Extract the [x, y] coordinate from the center of the cell holding the provided text.  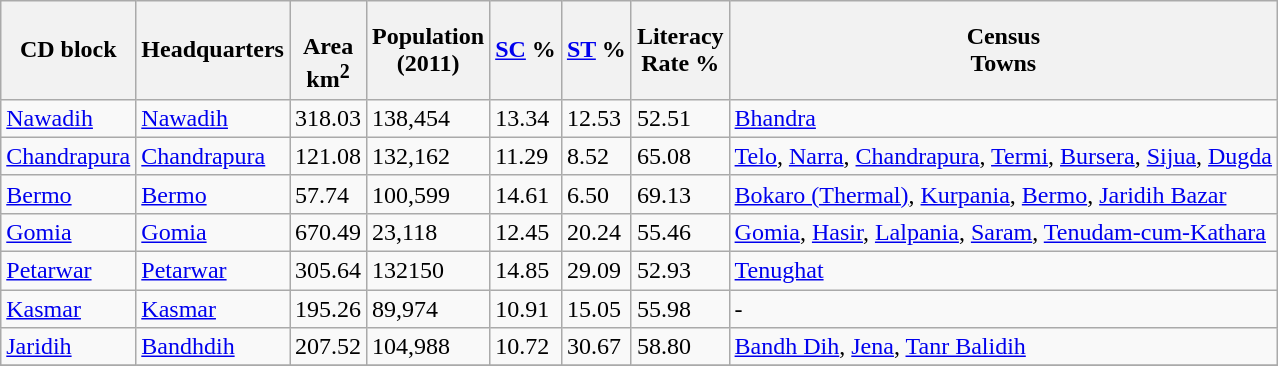
20.24 [596, 232]
132150 [428, 271]
Jaridih [68, 347]
Bokaro (Thermal), Kurpania, Bermo, Jaridih Bazar [1003, 194]
- [1003, 309]
318.03 [328, 118]
13.34 [526, 118]
12.45 [526, 232]
55.46 [680, 232]
100,599 [428, 194]
14.61 [526, 194]
Tenughat [1003, 271]
Population(2011) [428, 50]
10.72 [526, 347]
69.13 [680, 194]
8.52 [596, 156]
138,454 [428, 118]
Telo, Narra, Chandrapura, Termi, Bursera, Sijua, Dugda [1003, 156]
305.64 [328, 271]
Gomia, Hasir, Lalpania, Saram, Tenudam-cum-Kathara [1003, 232]
Literacy Rate % [680, 50]
Areakm2 [328, 50]
670.49 [328, 232]
SC % [526, 50]
Bandh Dih, Jena, Tanr Balidih [1003, 347]
132,162 [428, 156]
14.85 [526, 271]
23,118 [428, 232]
6.50 [596, 194]
55.98 [680, 309]
52.93 [680, 271]
89,974 [428, 309]
Headquarters [213, 50]
CensusTowns [1003, 50]
195.26 [328, 309]
Bandhdih [213, 347]
CD block [68, 50]
58.80 [680, 347]
11.29 [526, 156]
65.08 [680, 156]
52.51 [680, 118]
ST % [596, 50]
10.91 [526, 309]
29.09 [596, 271]
Bhandra [1003, 118]
57.74 [328, 194]
207.52 [328, 347]
121.08 [328, 156]
12.53 [596, 118]
104,988 [428, 347]
30.67 [596, 347]
15.05 [596, 309]
